Search for the cell housing the specified text and yield its (x, y) center coordinate. 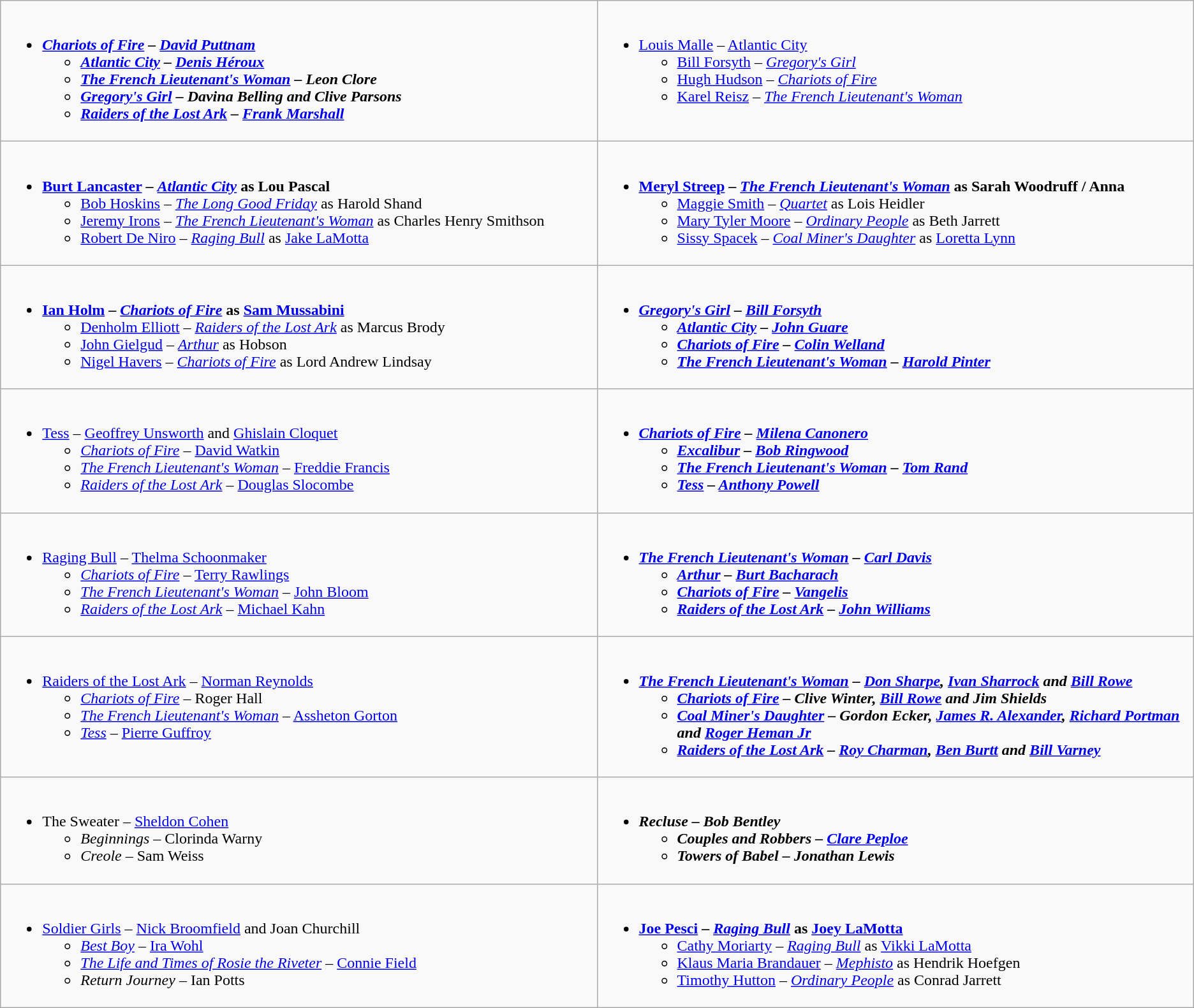
The Sweater – Sheldon CohenBeginnings – Clorinda WarnyCreole – Sam Weiss (298, 830)
Raging Bull – Thelma SchoonmakerChariots of Fire – Terry RawlingsThe French Lieutenant's Woman – John BloomRaiders of the Lost Ark – Michael Kahn (298, 574)
Recluse – Bob BentleyCouples and Robbers – Clare PeploeTowers of Babel – Jonathan Lewis (895, 830)
Chariots of Fire – Milena CanoneroExcalibur – Bob RingwoodThe French Lieutenant's Woman – Tom RandTess – Anthony Powell (895, 451)
Gregory's Girl – Bill ForsythAtlantic City – John GuareChariots of Fire – Colin WellandThe French Lieutenant's Woman – Harold Pinter (895, 327)
The French Lieutenant's Woman – Carl DavisArthur – Burt BacharachChariots of Fire – VangelisRaiders of the Lost Ark – John Williams (895, 574)
Louis Malle – Atlantic CityBill Forsyth – Gregory's GirlHugh Hudson – Chariots of FireKarel Reisz – The French Lieutenant's Woman (895, 71)
Soldier Girls – Nick Broomfield and Joan ChurchillBest Boy – Ira WohlThe Life and Times of Rosie the Riveter – Connie FieldReturn Journey – Ian Potts (298, 946)
Raiders of the Lost Ark – Norman ReynoldsChariots of Fire – Roger HallThe French Lieutenant's Woman – Assheton GortonTess – Pierre Guffroy (298, 706)
